Locate the cell with the specified text and output its [X, Y] center coordinate. 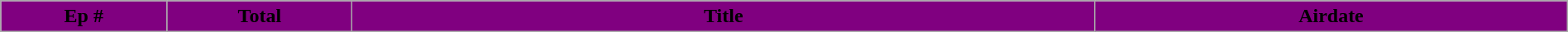
Title [724, 16]
Total [260, 16]
Airdate [1331, 16]
Ep # [84, 16]
